Scan for the cell matching the given text and deliver its (X, Y) coordinate at center. 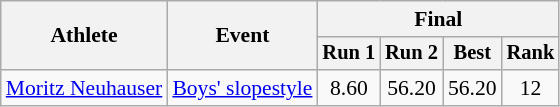
Best (472, 54)
Athlete (84, 36)
Moritz Neuhauser (84, 88)
8.60 (348, 88)
Rank (531, 54)
Final (438, 19)
12 (531, 88)
Run 2 (412, 54)
Run 1 (348, 54)
Boys' slopestyle (242, 88)
Event (242, 36)
